Return (x, y) of the center of cell containing provided text 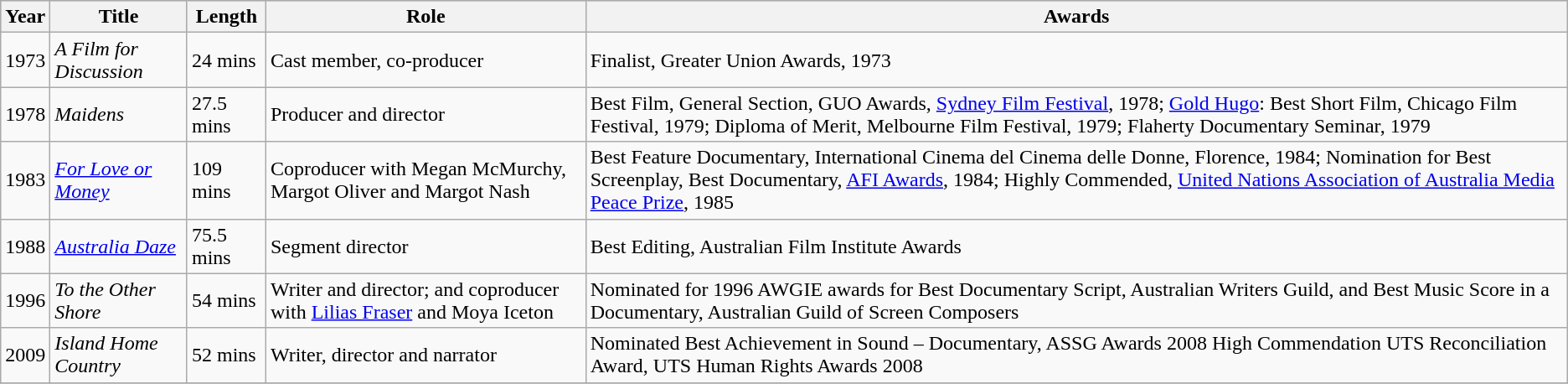
Nominated Best Achievement in Sound – Documentary, ASSG Awards 2008 High Commendation UTS Reconciliation Award, UTS Human Rights Awards 2008 (1076, 355)
1973 (25, 60)
Writer, director and narrator (426, 355)
27.5 mins (226, 114)
A Film for Discussion (119, 60)
1996 (25, 300)
Maidens (119, 114)
1983 (25, 180)
109 mins (226, 180)
Cast member, co-producer (426, 60)
Coproducer with Megan McMurchy, Margot Oliver and Margot Nash (426, 180)
2009 (25, 355)
To the Other Shore (119, 300)
1978 (25, 114)
Role (426, 17)
Finalist, Greater Union Awards, 1973 (1076, 60)
54 mins (226, 300)
Best Editing, Australian Film Institute Awards (1076, 246)
Segment director (426, 246)
Australia Daze (119, 246)
Title (119, 17)
24 mins (226, 60)
Year (25, 17)
Awards (1076, 17)
Writer and director; and coproducer with Lilias Fraser and Moya Iceton (426, 300)
For Love or Money (119, 180)
Producer and director (426, 114)
1988 (25, 246)
75.5 mins (226, 246)
Length (226, 17)
52 mins (226, 355)
Island Home Country (119, 355)
